Scan for the cell matching the given text and deliver its (X, Y) coordinate at center. 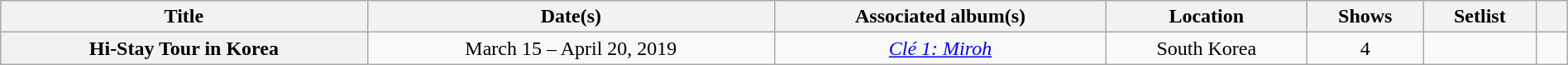
Shows (1365, 17)
Date(s) (571, 17)
4 (1365, 48)
South Korea (1206, 48)
March 15 – April 20, 2019 (571, 48)
Hi-Stay Tour in Korea (184, 48)
Setlist (1480, 17)
Title (184, 17)
Associated album(s) (941, 17)
Clé 1: Miroh (941, 48)
Location (1206, 17)
